Find where the given text appears and provide that cell's center as (X, Y) coordinate. 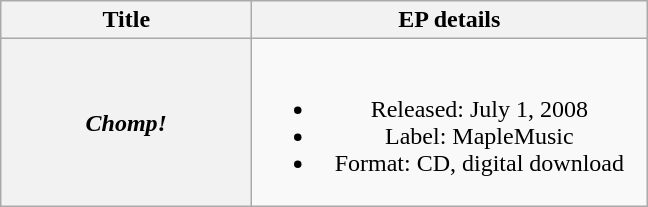
Title (126, 20)
Chomp! (126, 122)
Released: July 1, 2008Label: MapleMusicFormat: CD, digital download (450, 122)
EP details (450, 20)
